Capture the cell that displays the provided text and extract its [X, Y] central coordinate. 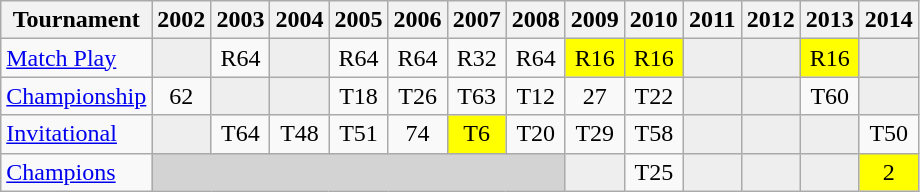
74 [418, 134]
R32 [476, 58]
T58 [654, 134]
2013 [830, 20]
Invitational [76, 134]
T25 [654, 172]
2 [888, 172]
2012 [770, 20]
T26 [418, 96]
2009 [594, 20]
2014 [888, 20]
Champions [76, 172]
2007 [476, 20]
T29 [594, 134]
2005 [358, 20]
2003 [240, 20]
T22 [654, 96]
T6 [476, 134]
2010 [654, 20]
Tournament [76, 20]
T60 [830, 96]
62 [182, 96]
T50 [888, 134]
T18 [358, 96]
T12 [536, 96]
T64 [240, 134]
27 [594, 96]
2008 [536, 20]
T20 [536, 134]
2002 [182, 20]
T63 [476, 96]
2011 [712, 20]
2006 [418, 20]
T48 [300, 134]
Championship [76, 96]
T51 [358, 134]
Match Play [76, 58]
2004 [300, 20]
